From the cell containing the given text, extract its center point as (x, y) coordinate. 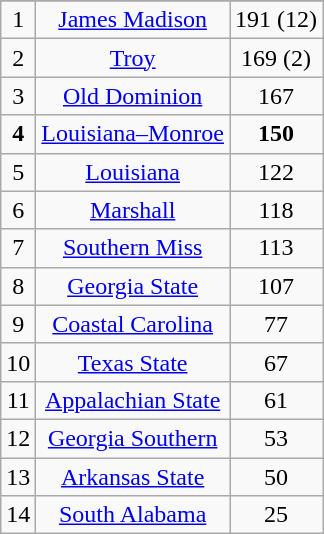
3 (18, 96)
Southern Miss (133, 248)
25 (276, 515)
61 (276, 400)
169 (2) (276, 58)
Louisiana–Monroe (133, 134)
13 (18, 477)
191 (12) (276, 20)
2 (18, 58)
14 (18, 515)
Georgia Southern (133, 438)
10 (18, 362)
150 (276, 134)
4 (18, 134)
1 (18, 20)
Georgia State (133, 286)
Troy (133, 58)
Texas State (133, 362)
5 (18, 172)
50 (276, 477)
Marshall (133, 210)
Louisiana (133, 172)
Arkansas State (133, 477)
8 (18, 286)
118 (276, 210)
6 (18, 210)
107 (276, 286)
67 (276, 362)
77 (276, 324)
122 (276, 172)
113 (276, 248)
7 (18, 248)
James Madison (133, 20)
Appalachian State (133, 400)
Old Dominion (133, 96)
53 (276, 438)
Coastal Carolina (133, 324)
11 (18, 400)
9 (18, 324)
12 (18, 438)
167 (276, 96)
South Alabama (133, 515)
